Scan for the cell matching the given text and deliver its (X, Y) coordinate at center. 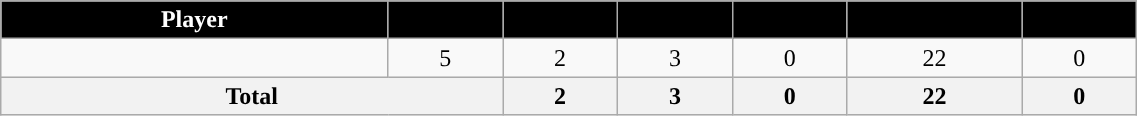
5 (446, 58)
Player (194, 20)
Total (252, 96)
